Find where the given text appears and provide that cell's center as [X, Y] coordinate. 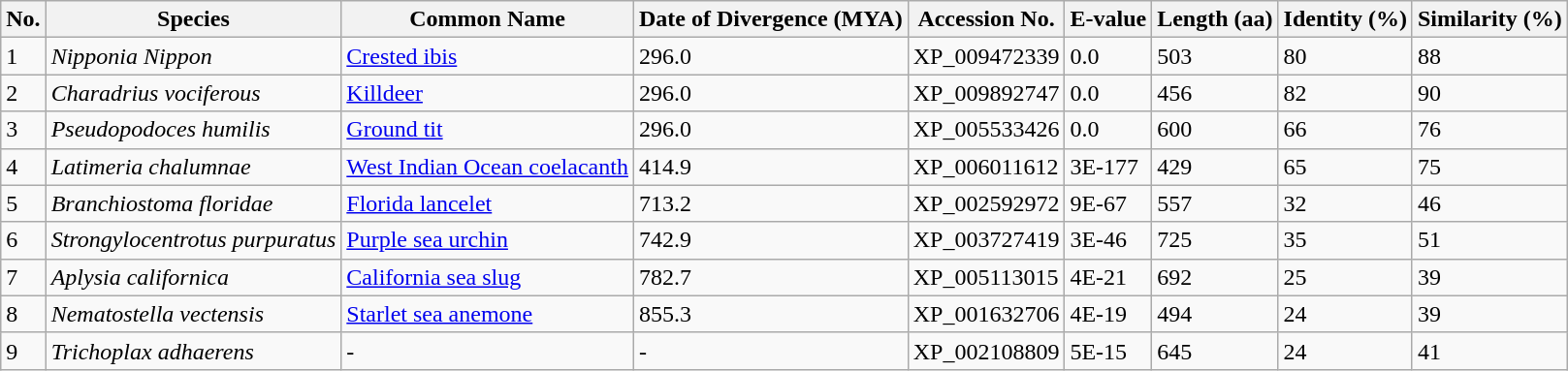
80 [1345, 56]
Latimeria chalumnae [194, 167]
713.2 [770, 203]
51 [1489, 240]
725 [1215, 240]
Nipponia Nippon [194, 56]
Charadrius vociferous [194, 93]
Date of Divergence (MYA) [770, 19]
4 [23, 167]
XP_009472339 [986, 56]
429 [1215, 167]
65 [1345, 167]
Nematostella vectensis [194, 314]
3E-46 [1108, 240]
Starlet sea anemone [488, 314]
88 [1489, 56]
9E-67 [1108, 203]
742.9 [770, 240]
XP_005113015 [986, 277]
XP_006011612 [986, 167]
75 [1489, 167]
3E-177 [1108, 167]
Branchiostoma floridae [194, 203]
46 [1489, 203]
494 [1215, 314]
503 [1215, 56]
California sea slug [488, 277]
82 [1345, 93]
Common Name [488, 19]
600 [1215, 130]
Ground tit [488, 130]
XP_001632706 [986, 314]
Strongylocentrotus purpuratus [194, 240]
Aplysia californica [194, 277]
4E-19 [1108, 314]
76 [1489, 130]
XP_005533426 [986, 130]
557 [1215, 203]
Length (aa) [1215, 19]
West Indian Ocean coelacanth [488, 167]
782.7 [770, 277]
25 [1345, 277]
2 [23, 93]
Crested ibis [488, 56]
8 [23, 314]
5E-15 [1108, 351]
Pseudopodoces humilis [194, 130]
Identity (%) [1345, 19]
5 [23, 203]
XP_009892747 [986, 93]
1 [23, 56]
32 [1345, 203]
4E-21 [1108, 277]
414.9 [770, 167]
No. [23, 19]
41 [1489, 351]
66 [1345, 130]
XP_003727419 [986, 240]
Killdeer [488, 93]
6 [23, 240]
E-value [1108, 19]
Purple sea urchin [488, 240]
35 [1345, 240]
3 [23, 130]
456 [1215, 93]
90 [1489, 93]
692 [1215, 277]
Similarity (%) [1489, 19]
XP_002108809 [986, 351]
855.3 [770, 314]
Trichoplax adhaerens [194, 351]
Species [194, 19]
645 [1215, 351]
XP_002592972 [986, 203]
9 [23, 351]
Florida lancelet [488, 203]
7 [23, 277]
Accession No. [986, 19]
